For the text-containing cell, return its midpoint in (X, Y) coordinate format. 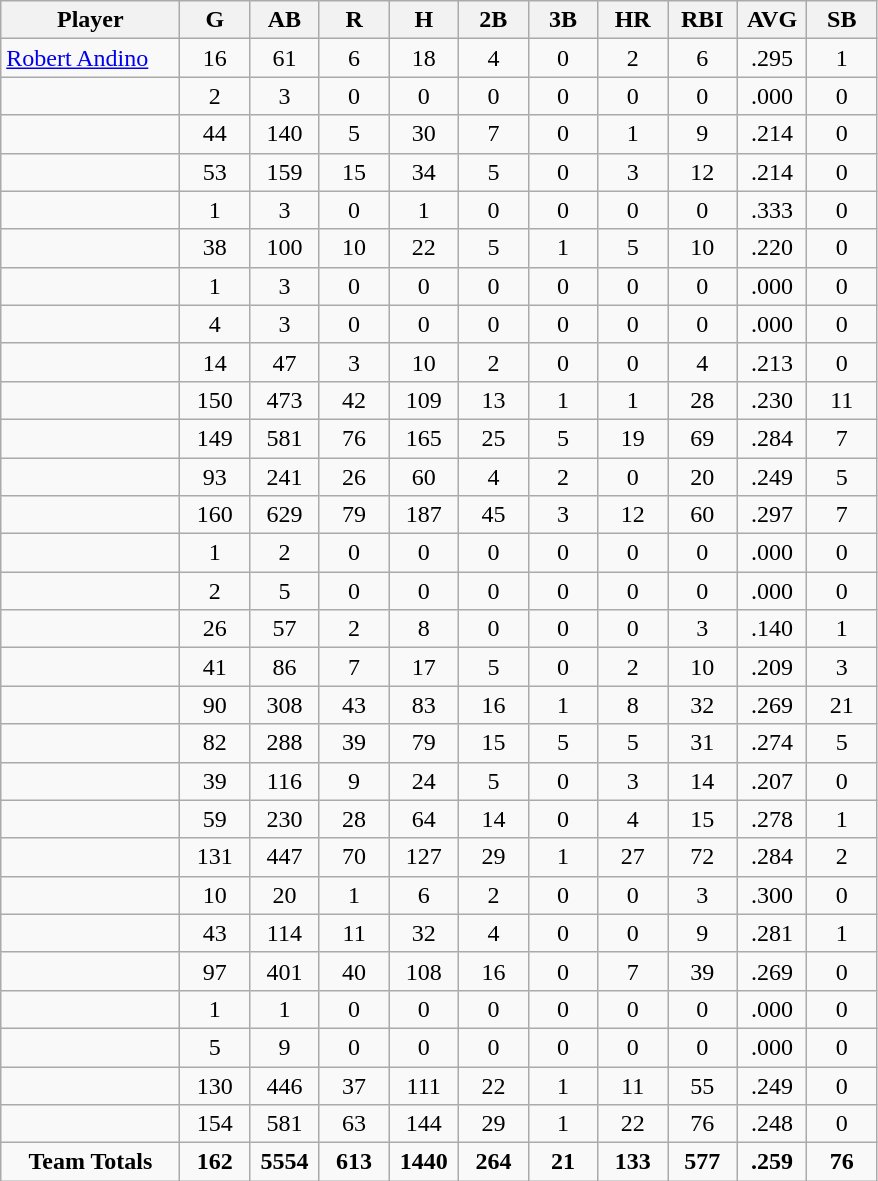
70 (354, 857)
72 (703, 857)
.300 (772, 895)
.281 (772, 933)
3B (563, 20)
18 (424, 58)
31 (703, 743)
150 (215, 400)
111 (424, 1085)
154 (215, 1124)
34 (424, 172)
241 (285, 477)
Team Totals (90, 1162)
.333 (772, 210)
2B (494, 20)
109 (424, 400)
90 (215, 705)
.230 (772, 400)
55 (703, 1085)
230 (285, 819)
5554 (285, 1162)
AVG (772, 20)
116 (285, 781)
Robert Andino (90, 58)
.209 (772, 667)
.297 (772, 515)
.278 (772, 819)
G (215, 20)
288 (285, 743)
165 (424, 438)
59 (215, 819)
27 (633, 857)
25 (494, 438)
13 (494, 400)
H (424, 20)
264 (494, 1162)
131 (215, 857)
45 (494, 515)
577 (703, 1162)
64 (424, 819)
114 (285, 933)
17 (424, 667)
82 (215, 743)
SB (842, 20)
446 (285, 1085)
1440 (424, 1162)
108 (424, 971)
R (354, 20)
63 (354, 1124)
613 (354, 1162)
97 (215, 971)
19 (633, 438)
160 (215, 515)
.274 (772, 743)
133 (633, 1162)
.248 (772, 1124)
.207 (772, 781)
130 (215, 1085)
140 (285, 134)
149 (215, 438)
.259 (772, 1162)
57 (285, 629)
100 (285, 248)
.295 (772, 58)
447 (285, 857)
AB (285, 20)
401 (285, 971)
53 (215, 172)
44 (215, 134)
.140 (772, 629)
42 (354, 400)
RBI (703, 20)
127 (424, 857)
473 (285, 400)
HR (633, 20)
40 (354, 971)
47 (285, 362)
.220 (772, 248)
159 (285, 172)
38 (215, 248)
24 (424, 781)
61 (285, 58)
83 (424, 705)
93 (215, 477)
Player (90, 20)
69 (703, 438)
86 (285, 667)
144 (424, 1124)
37 (354, 1085)
162 (215, 1162)
30 (424, 134)
187 (424, 515)
629 (285, 515)
41 (215, 667)
308 (285, 705)
.213 (772, 362)
